Locate the cell with the specified text and output its (x, y) center coordinate. 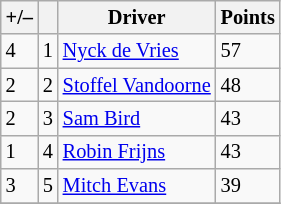
Sam Bird (137, 118)
Points (248, 17)
Driver (137, 17)
Mitch Evans (137, 186)
+/– (20, 17)
Nyck de Vries (137, 51)
5 (48, 186)
Stoffel Vandoorne (137, 85)
39 (248, 186)
48 (248, 85)
Robin Frijns (137, 152)
57 (248, 51)
